Extract the [X, Y] coordinate from the center of the cell holding the provided text.  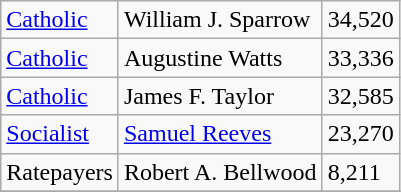
Socialist [60, 134]
William J. Sparrow [220, 20]
Augustine Watts [220, 58]
Samuel Reeves [220, 134]
Robert A. Bellwood [220, 172]
32,585 [360, 96]
33,336 [360, 58]
Ratepayers [60, 172]
34,520 [360, 20]
James F. Taylor [220, 96]
8,211 [360, 172]
23,270 [360, 134]
